Determine the [X, Y] coordinate at the center of the cell enclosing the given text.  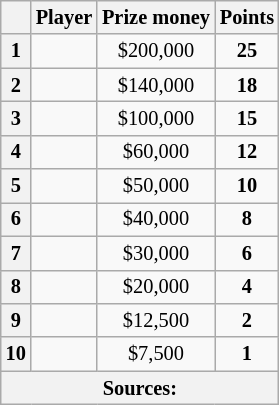
Player [64, 17]
25 [247, 51]
$50,000 [156, 186]
5 [16, 186]
$100,000 [156, 118]
12 [247, 152]
Prize money [156, 17]
Sources: [140, 388]
$40,000 [156, 219]
Points [247, 17]
$200,000 [156, 51]
15 [247, 118]
$140,000 [156, 85]
7 [16, 253]
$30,000 [156, 253]
18 [247, 85]
$60,000 [156, 152]
3 [16, 118]
$12,500 [156, 320]
$7,500 [156, 354]
$20,000 [156, 287]
9 [16, 320]
